Search for the cell housing the specified text and yield its [x, y] center coordinate. 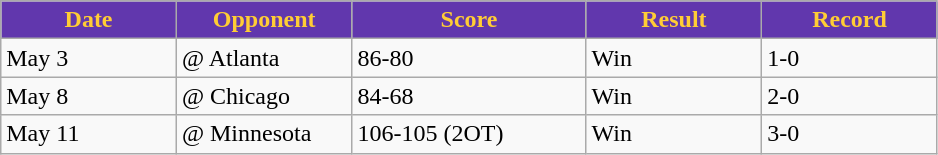
2-0 [850, 96]
Opponent [264, 20]
106-105 (2OT) [469, 134]
86-80 [469, 58]
84-68 [469, 96]
1-0 [850, 58]
May 11 [89, 134]
Result [674, 20]
@ Atlanta [264, 58]
Date [89, 20]
May 8 [89, 96]
May 3 [89, 58]
@ Chicago [264, 96]
@ Minnesota [264, 134]
Score [469, 20]
Record [850, 20]
3-0 [850, 134]
